For the text-containing cell, return its midpoint in (x, y) coordinate format. 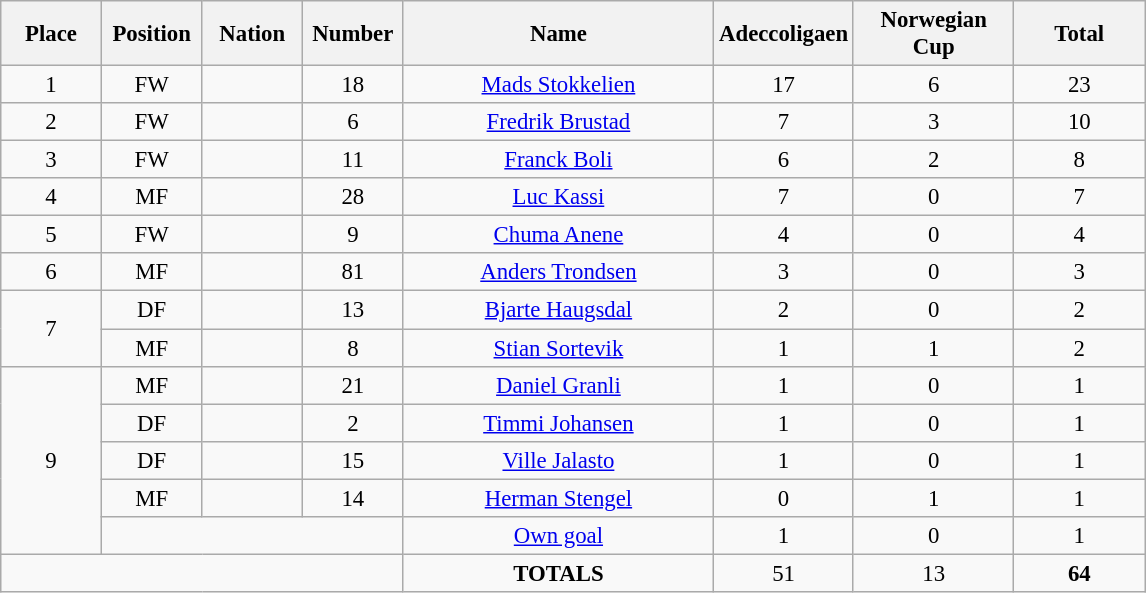
18 (354, 85)
Daniel Granli (558, 385)
23 (1080, 85)
Stian Sortevik (558, 348)
Own goal (558, 536)
Norwegian Cup (934, 34)
Place (52, 34)
64 (1080, 573)
Name (558, 34)
5 (52, 235)
TOTALS (558, 573)
15 (354, 460)
Chuma Anene (558, 235)
Ville Jalasto (558, 460)
Luc Kassi (558, 197)
Timmi Johansen (558, 423)
Position (152, 34)
11 (354, 160)
Franck Boli (558, 160)
Anders Trondsen (558, 273)
Number (354, 34)
Adeccoligaen (784, 34)
21 (354, 385)
17 (784, 85)
Nation (252, 34)
28 (354, 197)
Herman Stengel (558, 498)
Total (1080, 34)
51 (784, 573)
Fredrik Brustad (558, 122)
81 (354, 273)
Bjarte Haugsdal (558, 310)
10 (1080, 122)
14 (354, 498)
Mads Stokkelien (558, 85)
